From the cell containing the given text, extract its center point as [X, Y] coordinate. 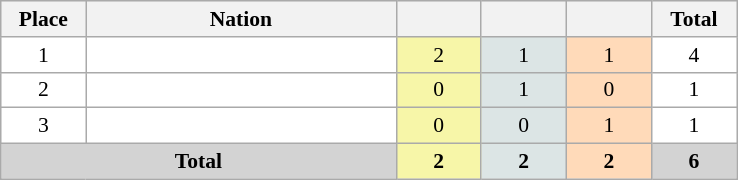
Nation [241, 19]
Place [44, 19]
3 [44, 126]
4 [694, 55]
6 [694, 162]
